Output the [x, y] coordinate of the center of the cell containing the given text.  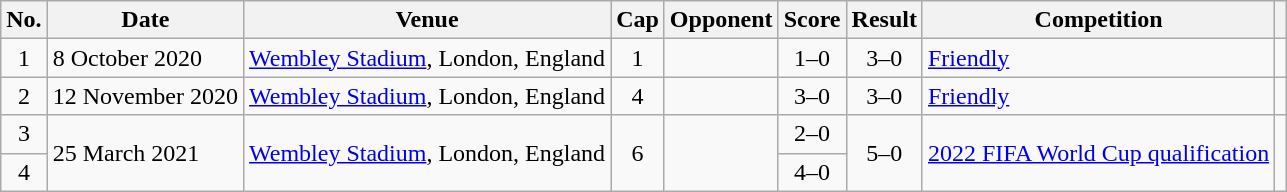
Result [884, 20]
Competition [1098, 20]
5–0 [884, 153]
3 [24, 134]
Date [145, 20]
Score [812, 20]
No. [24, 20]
2 [24, 96]
2–0 [812, 134]
12 November 2020 [145, 96]
25 March 2021 [145, 153]
1–0 [812, 58]
6 [638, 153]
2022 FIFA World Cup qualification [1098, 153]
4–0 [812, 172]
8 October 2020 [145, 58]
Cap [638, 20]
Venue [428, 20]
Opponent [721, 20]
